Extract the (X, Y) coordinate from the center of the cell holding the provided text.  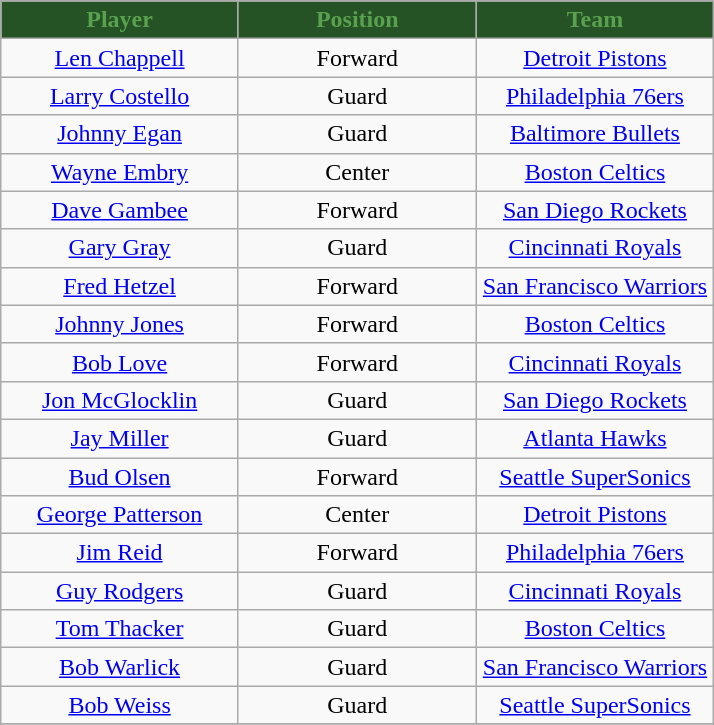
Player (120, 20)
Wayne Embry (120, 172)
Jay Miller (120, 438)
Jim Reid (120, 553)
Bob Weiss (120, 705)
George Patterson (120, 515)
Dave Gambee (120, 210)
Larry Costello (120, 96)
Position (357, 20)
Len Chappell (120, 58)
Gary Gray (120, 248)
Team (595, 20)
Baltimore Bullets (595, 134)
Fred Hetzel (120, 286)
Tom Thacker (120, 629)
Guy Rodgers (120, 591)
Johnny Egan (120, 134)
Bud Olsen (120, 477)
Bob Love (120, 362)
Johnny Jones (120, 324)
Bob Warlick (120, 667)
Jon McGlocklin (120, 400)
Atlanta Hawks (595, 438)
